Locate the cell with the specified text and output its (x, y) center coordinate. 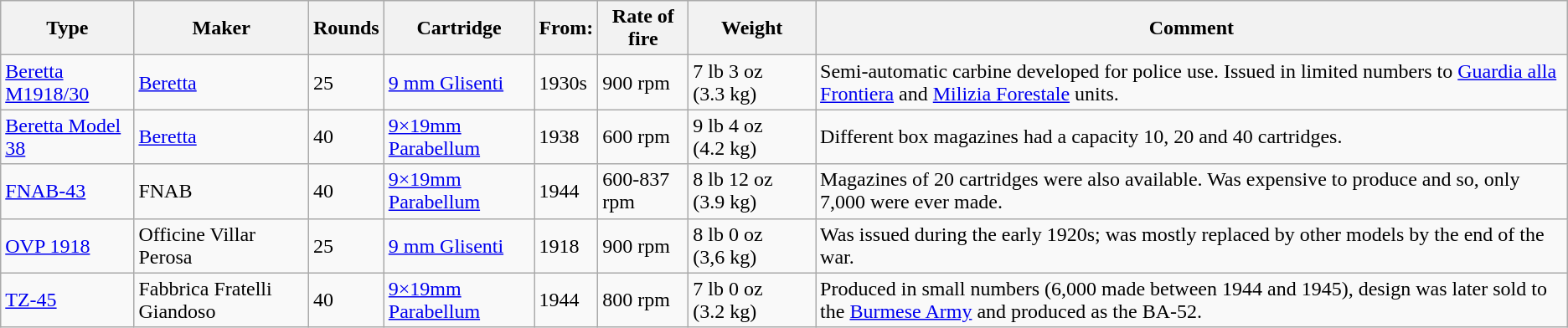
600 rpm (643, 137)
800 rpm (643, 300)
Was issued during the early 1920s; was mostly replaced by other models by the end of the war. (1192, 246)
Rounds (346, 28)
Rate of fire (643, 28)
1918 (566, 246)
9 lb 4 oz (4.2 kg) (752, 137)
Beretta M1918/30 (67, 82)
Magazines of 20 cartridges were also available. Was expensive to produce and so, only 7,000 were ever made. (1192, 191)
FNAB (221, 191)
Weight (752, 28)
Different box magazines had a capacity 10, 20 and 40 cartridges. (1192, 137)
Comment (1192, 28)
Produced in small numbers (6,000 made between 1944 and 1945), design was later sold to the Burmese Army and produced as the BA-52. (1192, 300)
600-837 rpm (643, 191)
Officine Villar Perosa (221, 246)
1938 (566, 137)
7 lb 3 oz (3.3 kg) (752, 82)
Semi-automatic carbine developed for police use. Issued in limited numbers to Guardia alla Frontiera and Milizia Forestale units. (1192, 82)
From: (566, 28)
1930s (566, 82)
Fabbrica Fratelli Giandoso (221, 300)
TZ-45 (67, 300)
Cartridge (459, 28)
8 lb 12 oz (3.9 kg) (752, 191)
7 lb 0 oz (3.2 kg) (752, 300)
Beretta Model 38 (67, 137)
8 lb 0 oz (3,6 kg) (752, 246)
OVP 1918 (67, 246)
Type (67, 28)
Maker (221, 28)
FNAB-43 (67, 191)
